Scan for the cell matching the given text and deliver its (X, Y) coordinate at center. 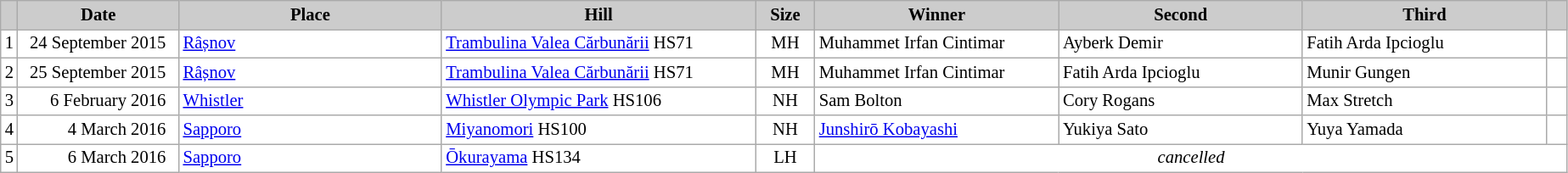
6 March 2016 (98, 158)
LH (785, 158)
Date (98, 14)
Place (311, 14)
Junshirō Kobayashi (937, 130)
cancelled (1191, 158)
Winner (937, 14)
Whistler Olympic Park HS106 (599, 101)
Ōkurayama HS134 (599, 158)
24 September 2015 (98, 43)
1 (9, 43)
6 February 2016 (98, 101)
Second (1180, 14)
Miyanomori HS100 (599, 130)
Yuya Yamada (1425, 130)
Munir Gungen (1425, 72)
Hill (599, 14)
Yukiya Sato (1180, 130)
Size (785, 14)
Whistler (311, 101)
Sam Bolton (937, 101)
3 (9, 101)
Cory Rogans (1180, 101)
25 September 2015 (98, 72)
4 March 2016 (98, 130)
Ayberk Demir (1180, 43)
Third (1425, 14)
Max Stretch (1425, 101)
4 (9, 130)
5 (9, 158)
2 (9, 72)
